Extract the [X, Y] coordinate from the center of the cell holding the provided text.  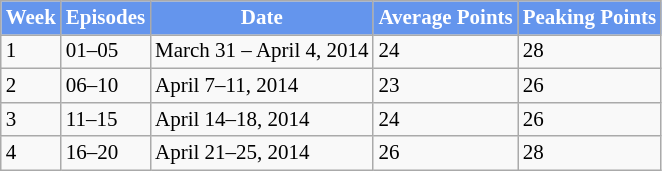
23 [445, 86]
1 [31, 52]
March 31 – April 4, 2014 [262, 52]
01–05 [106, 52]
April 14–18, 2014 [262, 119]
April 7–11, 2014 [262, 86]
11–15 [106, 119]
Week [31, 18]
4 [31, 153]
Average Points [445, 18]
Episodes [106, 18]
2 [31, 86]
16–20 [106, 153]
April 21–25, 2014 [262, 153]
06–10 [106, 86]
Peaking Points [590, 18]
3 [31, 119]
Date [262, 18]
